Identify which cell holds the provided text, then report its [x, y] central coordinate. 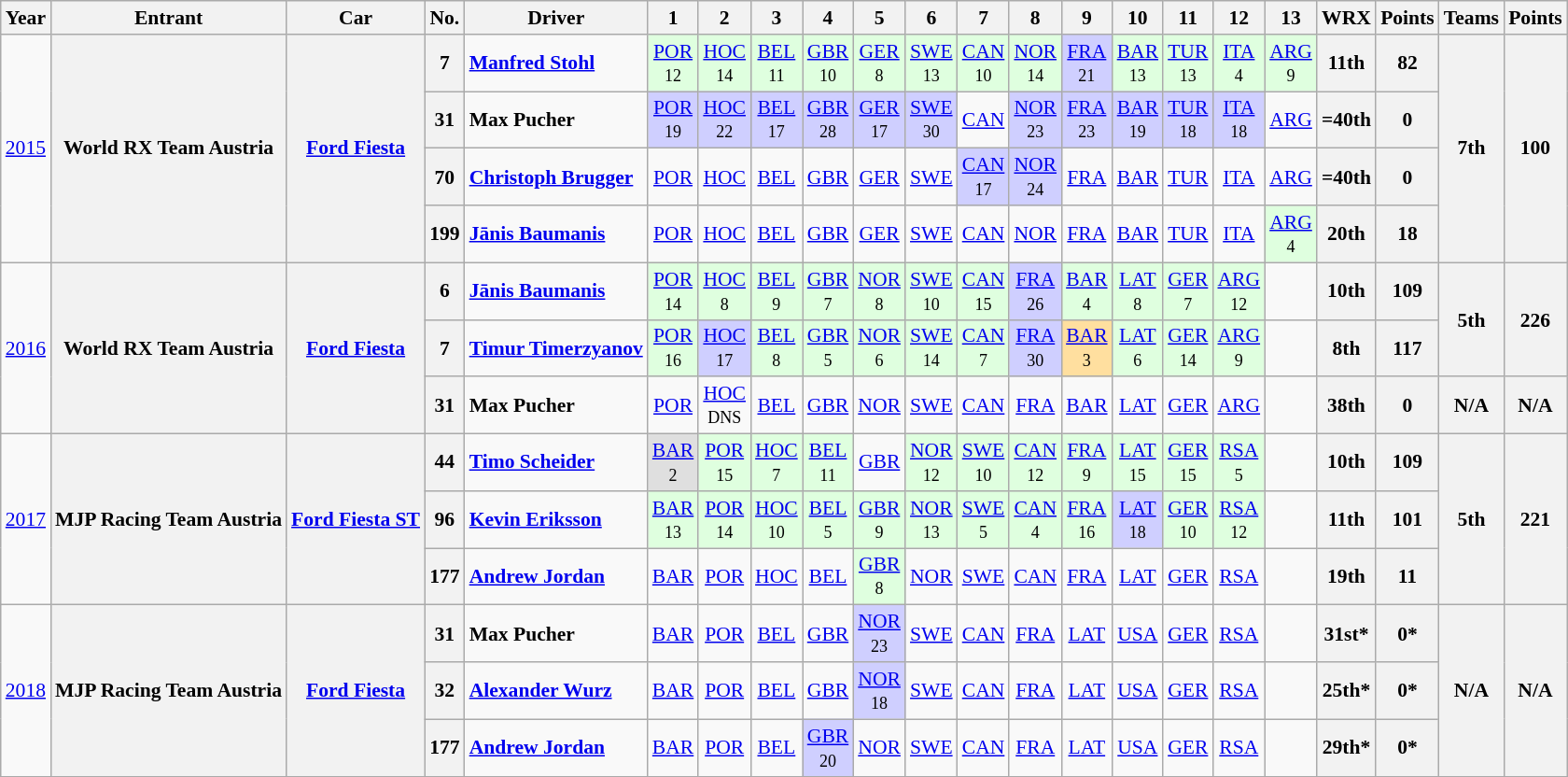
GBR5 [829, 347]
HOC7 [777, 463]
8th [1346, 347]
FRA21 [1086, 64]
BAR2 [674, 463]
TUR18 [1187, 120]
NOR18 [879, 691]
FRA23 [1086, 120]
LAT8 [1139, 291]
18 [1407, 233]
38th [1346, 405]
NOR6 [879, 347]
FRA30 [1035, 347]
CAN7 [984, 347]
ITA18 [1239, 120]
FRA9 [1086, 463]
BAR3 [1086, 347]
4 [829, 18]
POR16 [674, 347]
HOC10 [777, 519]
No. [444, 18]
SWE14 [931, 347]
GBR7 [829, 291]
BAR19 [1139, 120]
2018 [26, 691]
GER10 [1187, 519]
Kevin Eriksson [556, 519]
GBR10 [829, 64]
POR12 [674, 64]
POR15 [724, 463]
NOR24 [1035, 177]
13 [1291, 18]
NOR14 [1035, 64]
Manfred Stohl [556, 64]
HOC14 [724, 64]
12 [1239, 18]
POR19 [674, 120]
GER7 [1187, 291]
Entrant [168, 18]
31st* [1346, 633]
ARG12 [1239, 291]
Timur Timerzyanov [556, 347]
RSA12 [1239, 519]
20th [1346, 233]
HOC8 [724, 291]
7th [1471, 148]
NOR12 [931, 463]
WRX [1346, 18]
Year [26, 18]
BEL9 [777, 291]
TUR13 [1187, 64]
Car [356, 18]
SWE30 [931, 120]
NOR8 [879, 291]
CAN4 [1035, 519]
FRA16 [1086, 519]
BEL8 [777, 347]
BEL5 [829, 519]
FRA26 [1035, 291]
GBR8 [879, 577]
GER15 [1187, 463]
Timo Scheider [556, 463]
Ford Fiesta ST [356, 519]
8 [1035, 18]
221 [1535, 519]
2016 [26, 347]
GER8 [879, 64]
BAR4 [1086, 291]
ARG4 [1291, 233]
2015 [26, 148]
HOC22 [724, 120]
GBR9 [879, 519]
CAN17 [984, 177]
LAT18 [1139, 519]
3 [777, 18]
HOC17 [724, 347]
SWE13 [931, 64]
Teams [1471, 18]
Christoph Brugger [556, 177]
9 [1086, 18]
GER17 [879, 120]
LAT6 [1139, 347]
101 [1407, 519]
NOR13 [931, 519]
117 [1407, 347]
32 [444, 691]
19th [1346, 577]
5 [879, 18]
ITA4 [1239, 64]
Driver [556, 18]
Alexander Wurz [556, 691]
GER14 [1187, 347]
RSA5 [1239, 463]
SWE5 [984, 519]
29th* [1346, 747]
25th* [1346, 691]
226 [1535, 319]
2 [724, 18]
199 [444, 233]
CAN10 [984, 64]
LAT15 [1139, 463]
CAN12 [1035, 463]
1 [674, 18]
GBR28 [829, 120]
82 [1407, 64]
2017 [26, 519]
100 [1535, 148]
44 [444, 463]
10 [1139, 18]
96 [444, 519]
70 [444, 177]
CAN15 [984, 291]
HOCDNS [724, 405]
GBR20 [829, 747]
BEL17 [777, 120]
